Extract the [x, y] coordinate from the center of the cell holding the provided text.  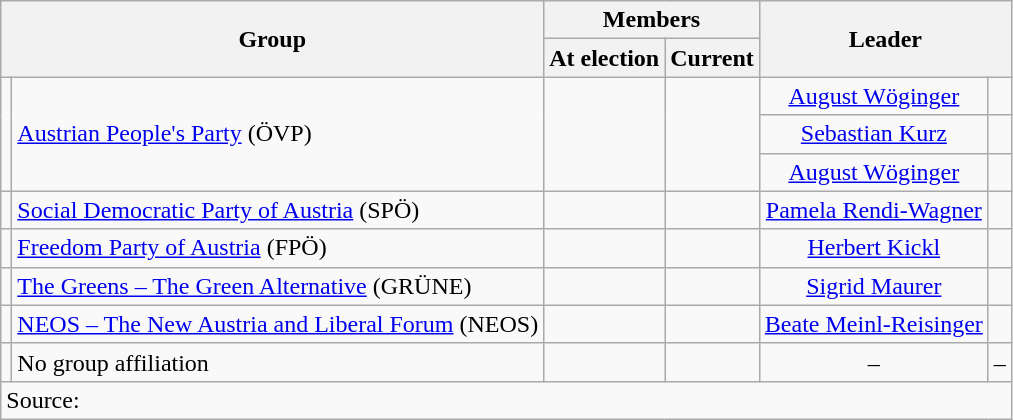
Herbert Kickl [874, 248]
Current [712, 58]
Social Democratic Party of Austria (SPÖ) [278, 210]
Source: [506, 400]
Freedom Party of Austria (FPÖ) [278, 248]
At election [604, 58]
Pamela Rendi-Wagner [874, 210]
Austrian People's Party (ÖVP) [278, 134]
No group affiliation [278, 362]
The Greens – The Green Alternative (GRÜNE) [278, 286]
NEOS – The New Austria and Liberal Forum (NEOS) [278, 324]
Group [272, 39]
Leader [885, 39]
Sigrid Maurer [874, 286]
Beate Meinl-Reisinger [874, 324]
Sebastian Kurz [874, 134]
Members [652, 20]
